Output the (x, y) coordinate of the center of the cell containing the given text.  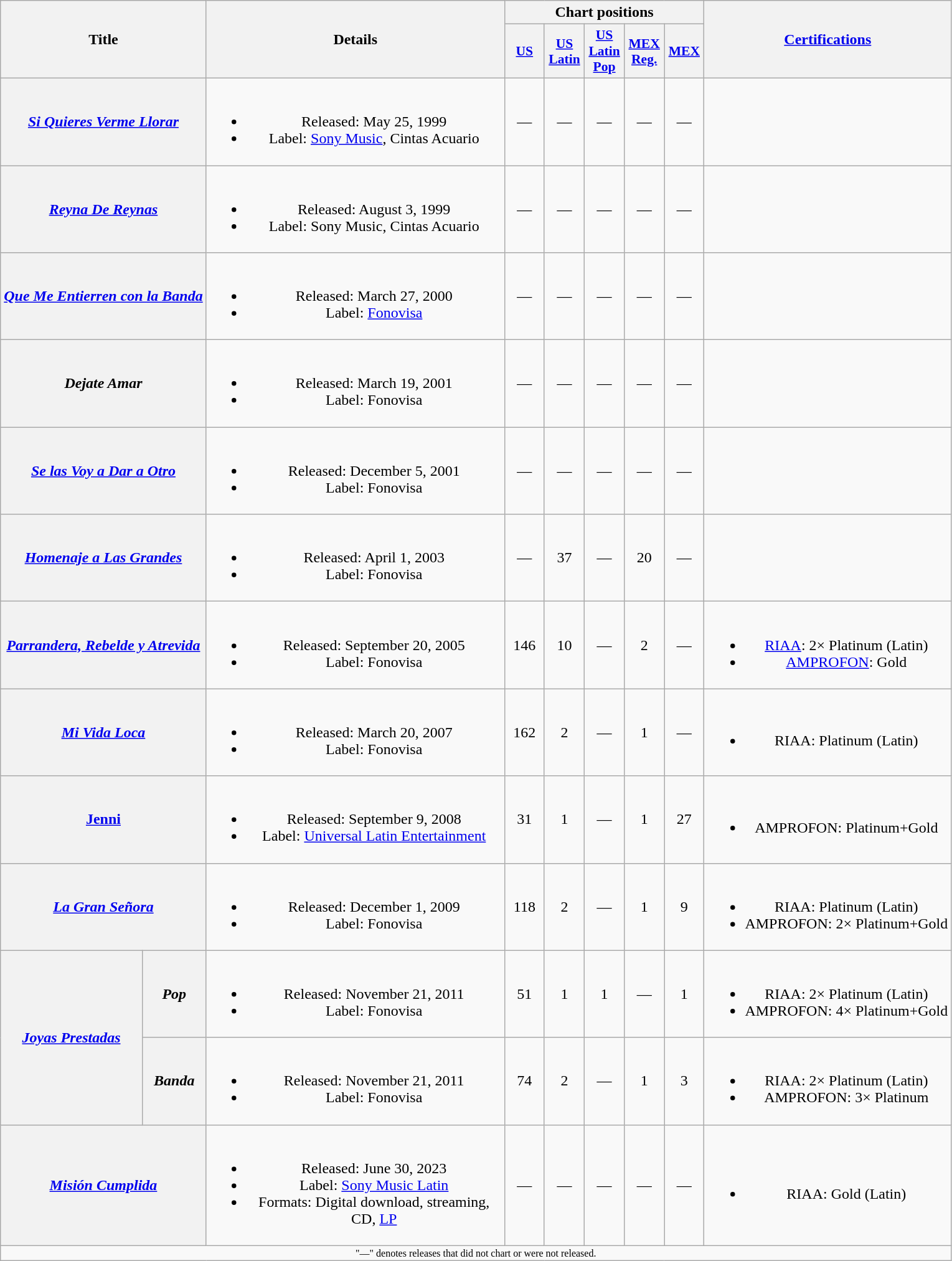
Joyas Prestadas (72, 1037)
RIAA: Platinum (Latin)AMPROFON: 2× Platinum+Gold (828, 907)
RIAA: 2× Platinum (Latin)AMPROFON: Gold (828, 645)
Released: September 9, 2008Label: Universal Latin Entertainment (355, 819)
3 (684, 1081)
RIAA: 2× Platinum (Latin)AMPROFON: 4× Platinum+Gold (828, 994)
Released: September 20, 2005Label: Fonovisa (355, 645)
9 (684, 907)
La Gran Señora (103, 907)
Released: December 1, 2009Label: Fonovisa (355, 907)
31 (524, 819)
Chart positions (604, 12)
74 (524, 1081)
162 (524, 732)
Released: June 30, 2023Label: Sony Music LatinFormats: Digital download, streaming, CD, LP (355, 1185)
Parrandera, Rebelde y Atrevida (103, 645)
Jenni (103, 819)
MEXReg. (644, 51)
Details (355, 40)
"—" denotes releases that did not chart or were not released. (476, 1253)
Mi Vida Loca (103, 732)
Released: March 19, 2001Label: Fonovisa (355, 384)
RIAA: 2× Platinum (Latin)AMPROFON: 3× Platinum (828, 1081)
Certifications (828, 40)
Se las Voy a Dar a Otro (103, 471)
Released: August 3, 1999Label: Sony Music, Cintas Acuario (355, 209)
RIAA: Gold (Latin) (828, 1185)
27 (684, 819)
Reyna De Reynas (103, 209)
Title (103, 40)
Que Me Entierren con la Banda (103, 296)
Banda (174, 1081)
MEX (684, 51)
AMPROFON: Platinum+Gold (828, 819)
Released: May 25, 1999Label: Sony Music, Cintas Acuario (355, 121)
Released: March 27, 2000Label: Fonovisa (355, 296)
Pop (174, 994)
US (524, 51)
51 (524, 994)
Si Quieres Verme Llorar (103, 121)
20 (644, 558)
37 (564, 558)
USLatin (564, 51)
118 (524, 907)
10 (564, 645)
Released: December 5, 2001Label: Fonovisa (355, 471)
Released: April 1, 2003Label: Fonovisa (355, 558)
Homenaje a Las Grandes (103, 558)
USLatinPop (605, 51)
Released: March 20, 2007Label: Fonovisa (355, 732)
146 (524, 645)
Dejate Amar (103, 384)
Misión Cumplida (103, 1185)
RIAA: Platinum (Latin) (828, 732)
